Find where the given text appears and provide that cell's center as [x, y] coordinate. 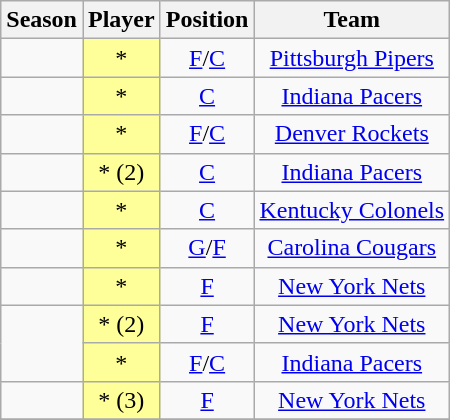
Position [207, 20]
Carolina Cougars [352, 248]
* (3) [121, 400]
Denver Rockets [352, 134]
Season [42, 20]
Pittsburgh Pipers [352, 58]
Player [121, 20]
Kentucky Colonels [352, 210]
Team [352, 20]
G/F [207, 248]
